Locate the cell with the specified text and output its [x, y] center coordinate. 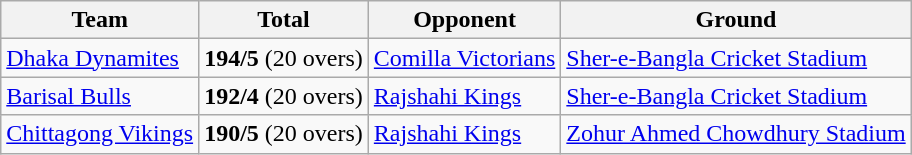
Opponent [464, 20]
Chittagong Vikings [100, 134]
Total [284, 20]
Zohur Ahmed Chowdhury Stadium [736, 134]
190/5 (20 overs) [284, 134]
Dhaka Dynamites [100, 58]
Team [100, 20]
Comilla Victorians [464, 58]
Barisal Bulls [100, 96]
192/4 (20 overs) [284, 96]
194/5 (20 overs) [284, 58]
Ground [736, 20]
